Search for the cell housing the specified text and yield its (x, y) center coordinate. 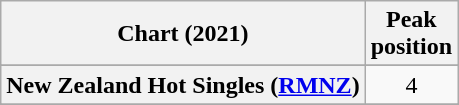
New Zealand Hot Singles (RMNZ) (183, 85)
Peakposition (411, 34)
4 (411, 85)
Chart (2021) (183, 34)
